Extract the (x, y) coordinate from the center of the cell holding the provided text.  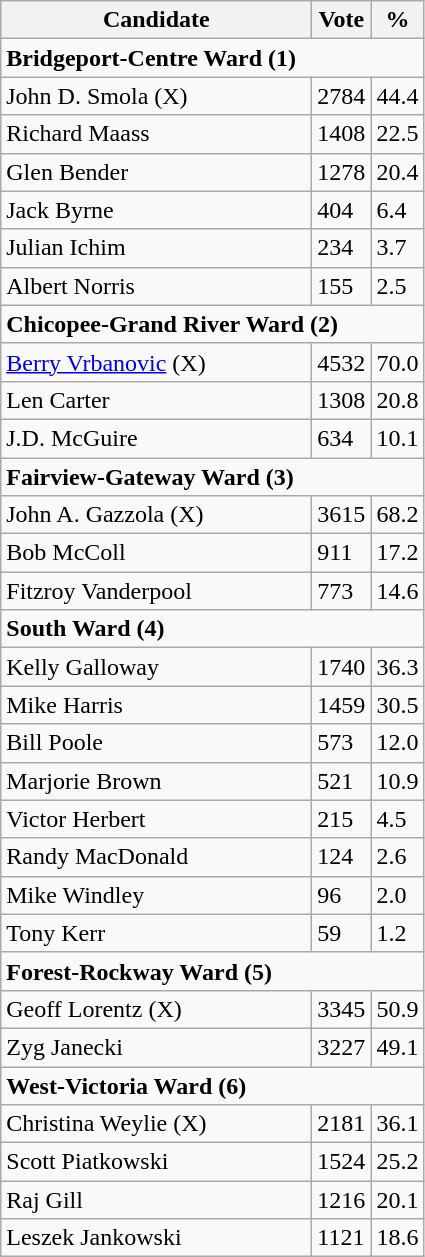
2.0 (398, 895)
2.6 (398, 857)
18.6 (398, 1238)
3345 (342, 1009)
Fairview-Gateway Ward (3) (212, 477)
Vote (342, 20)
1121 (342, 1238)
Richard Maass (156, 134)
Randy MacDonald (156, 857)
22.5 (398, 134)
20.1 (398, 1200)
Kelly Galloway (156, 667)
Marjorie Brown (156, 781)
1740 (342, 667)
25.2 (398, 1162)
50.9 (398, 1009)
Len Carter (156, 400)
2.5 (398, 286)
3227 (342, 1047)
12.0 (398, 743)
155 (342, 286)
Glen Bender (156, 172)
1.2 (398, 933)
South Ward (4) (212, 629)
% (398, 20)
Bob McColl (156, 553)
West-Victoria Ward (6) (212, 1085)
1216 (342, 1200)
215 (342, 819)
404 (342, 210)
1524 (342, 1162)
Victor Herbert (156, 819)
Julian Ichim (156, 248)
10.9 (398, 781)
Christina Weylie (X) (156, 1124)
Albert Norris (156, 286)
Tony Kerr (156, 933)
Candidate (156, 20)
6.4 (398, 210)
20.8 (398, 400)
John D. Smola (X) (156, 96)
John A. Gazzola (X) (156, 515)
521 (342, 781)
36.3 (398, 667)
68.2 (398, 515)
2181 (342, 1124)
4532 (342, 362)
124 (342, 857)
Jack Byrne (156, 210)
3615 (342, 515)
96 (342, 895)
1278 (342, 172)
Chicopee-Grand River Ward (2) (212, 324)
3.7 (398, 248)
Berry Vrbanovic (X) (156, 362)
Scott Piatkowski (156, 1162)
17.2 (398, 553)
49.1 (398, 1047)
773 (342, 591)
634 (342, 438)
1459 (342, 705)
44.4 (398, 96)
10.1 (398, 438)
911 (342, 553)
Leszek Jankowski (156, 1238)
573 (342, 743)
Fitzroy Vanderpool (156, 591)
Zyg Janecki (156, 1047)
70.0 (398, 362)
Mike Harris (156, 705)
Bill Poole (156, 743)
Raj Gill (156, 1200)
20.4 (398, 172)
4.5 (398, 819)
234 (342, 248)
Geoff Lorentz (X) (156, 1009)
1308 (342, 400)
14.6 (398, 591)
36.1 (398, 1124)
59 (342, 933)
Mike Windley (156, 895)
Forest-Rockway Ward (5) (212, 971)
Bridgeport-Centre Ward (1) (212, 58)
30.5 (398, 705)
2784 (342, 96)
1408 (342, 134)
J.D. McGuire (156, 438)
